Return the (x, y) coordinate for the center point of the cell that contains the specified text.  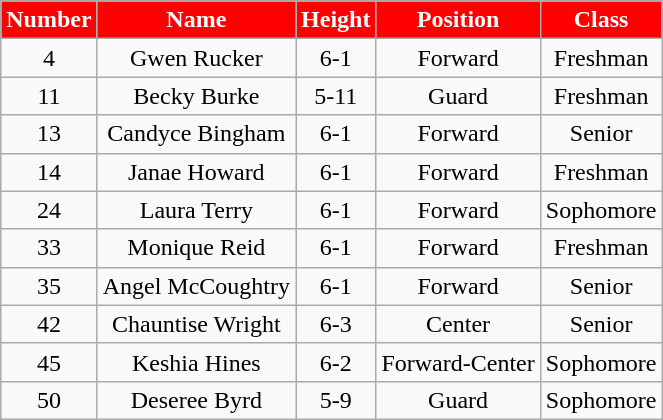
Keshia Hines (196, 362)
6-3 (336, 324)
Forward-Center (458, 362)
24 (49, 210)
Gwen Rucker (196, 58)
6-2 (336, 362)
Chauntise Wright (196, 324)
Angel McCoughtry (196, 286)
Janae Howard (196, 172)
5-9 (336, 400)
45 (49, 362)
Deseree Byrd (196, 400)
Name (196, 20)
35 (49, 286)
33 (49, 248)
4 (49, 58)
5-11 (336, 96)
Monique Reid (196, 248)
Position (458, 20)
Laura Terry (196, 210)
11 (49, 96)
Center (458, 324)
Number (49, 20)
Candyce Bingham (196, 134)
14 (49, 172)
Height (336, 20)
Becky Burke (196, 96)
50 (49, 400)
13 (49, 134)
42 (49, 324)
Class (601, 20)
